Determine the [x, y] coordinate at the center of the cell enclosing the given text.  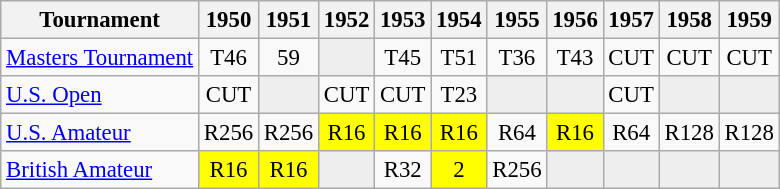
T43 [575, 58]
1955 [517, 20]
Masters Tournament [100, 58]
1954 [459, 20]
1950 [229, 20]
2 [459, 170]
1958 [689, 20]
59 [288, 58]
T36 [517, 58]
R32 [403, 170]
1952 [346, 20]
1953 [403, 20]
T23 [459, 95]
T46 [229, 58]
U.S. Amateur [100, 133]
T45 [403, 58]
U.S. Open [100, 95]
1951 [288, 20]
T51 [459, 58]
British Amateur [100, 170]
Tournament [100, 20]
1959 [749, 20]
1956 [575, 20]
1957 [631, 20]
